From the cell containing the given text, extract its center point as [X, Y] coordinate. 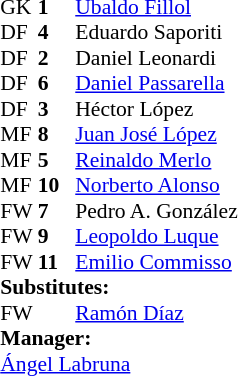
Manager: [118, 339]
3 [57, 109]
11 [57, 262]
8 [57, 135]
Ramón Díaz [156, 313]
Leopoldo Luque [156, 237]
7 [57, 211]
Eduardo Saporiti [156, 33]
Substitutes: [118, 287]
2 [57, 58]
Norberto Alonso [156, 185]
4 [57, 33]
Emilio Commisso [156, 262]
Daniel Leonardi [156, 58]
9 [57, 237]
Juan José López [156, 135]
Reinaldo Merlo [156, 160]
6 [57, 83]
5 [57, 160]
Pedro A. González [156, 211]
Daniel Passarella [156, 83]
10 [57, 185]
Héctor López [156, 109]
